Determine the [x, y] coordinate at the center of the cell enclosing the given text.  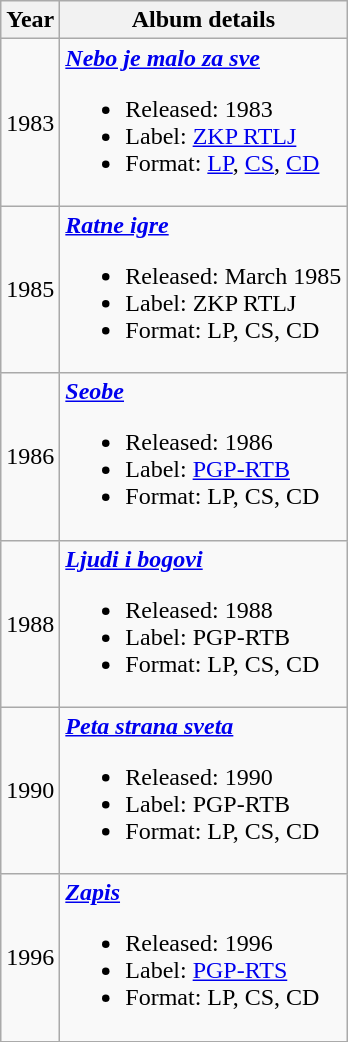
Ljudi i bogoviReleased: 1988Label: PGP-RTBFormat: LP, CS, CD [204, 624]
1996 [30, 958]
Album details [204, 20]
Year [30, 20]
Nebo je malo za sveReleased: 1983Label: ZKP RTLJFormat: LP, CS, CD [204, 122]
Ratne igreReleased: March 1985Label: ZKP RTLJFormat: LP, CS, CD [204, 290]
1986 [30, 456]
ZapisReleased: 1996Label: PGP-RTSFormat: LP, CS, CD [204, 958]
1990 [30, 790]
1988 [30, 624]
Peta strana svetaReleased: 1990Label: PGP-RTBFormat: LP, CS, CD [204, 790]
1985 [30, 290]
1983 [30, 122]
SeobeReleased: 1986Label: PGP-RTBFormat: LP, CS, CD [204, 456]
